Find where the given text appears and provide that cell's center as (X, Y) coordinate. 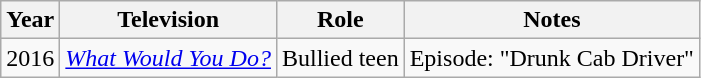
2016 (30, 58)
Episode: "Drunk Cab Driver" (552, 58)
What Would You Do? (168, 58)
Television (168, 20)
Bullied teen (340, 58)
Notes (552, 20)
Year (30, 20)
Role (340, 20)
